Pinpoint the cell where the given text exists, returning its [x, y] midpoint coordinate. 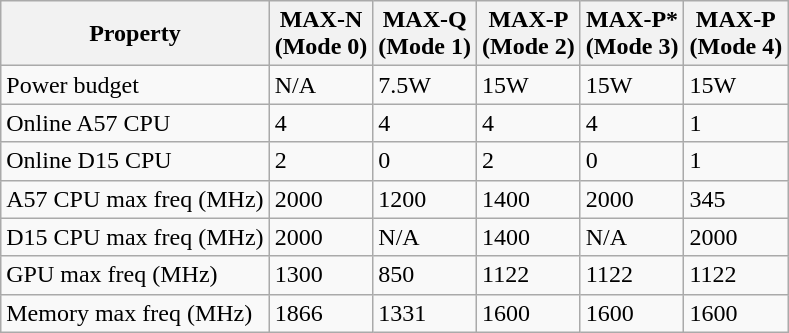
GPU max freq (MHz) [135, 275]
A57 CPU max freq (MHz) [135, 199]
MAX-Q(Mode 1) [425, 34]
850 [425, 275]
345 [736, 199]
MAX-P(Mode 2) [529, 34]
MAX-N(Mode 0) [321, 34]
Online A57 CPU [135, 123]
Memory max freq (MHz) [135, 313]
1331 [425, 313]
MAX-P(Mode 4) [736, 34]
D15 CPU max freq (MHz) [135, 237]
1300 [321, 275]
7.5W [425, 85]
Power budget [135, 85]
Property [135, 34]
MAX-P*(Mode 3) [632, 34]
Online D15 CPU [135, 161]
1866 [321, 313]
1200 [425, 199]
